Determine the [X, Y] coordinate at the center of the cell enclosing the given text.  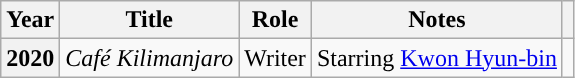
Title [150, 20]
Notes [436, 20]
Role [276, 20]
Year [30, 20]
Café Kilimanjaro [150, 58]
Writer [276, 58]
2020 [30, 58]
Starring Kwon Hyun-bin [436, 58]
